Output the [X, Y] coordinate of the center of the cell containing the given text.  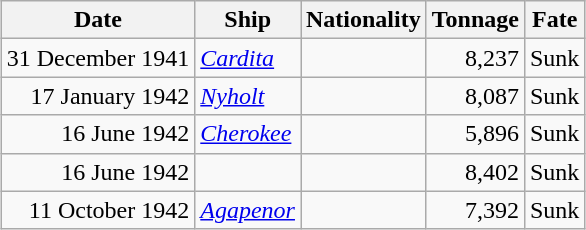
Ship [248, 20]
11 October 1942 [98, 210]
Cherokee [248, 134]
17 January 1942 [98, 96]
8,087 [475, 96]
31 December 1941 [98, 58]
8,402 [475, 172]
Nationality [363, 20]
8,237 [475, 58]
Agapenor [248, 210]
Tonnage [475, 20]
5,896 [475, 134]
Date [98, 20]
Fate [554, 20]
7,392 [475, 210]
Cardita [248, 58]
Nyholt [248, 96]
